Locate the cell with the specified text and output its (x, y) center coordinate. 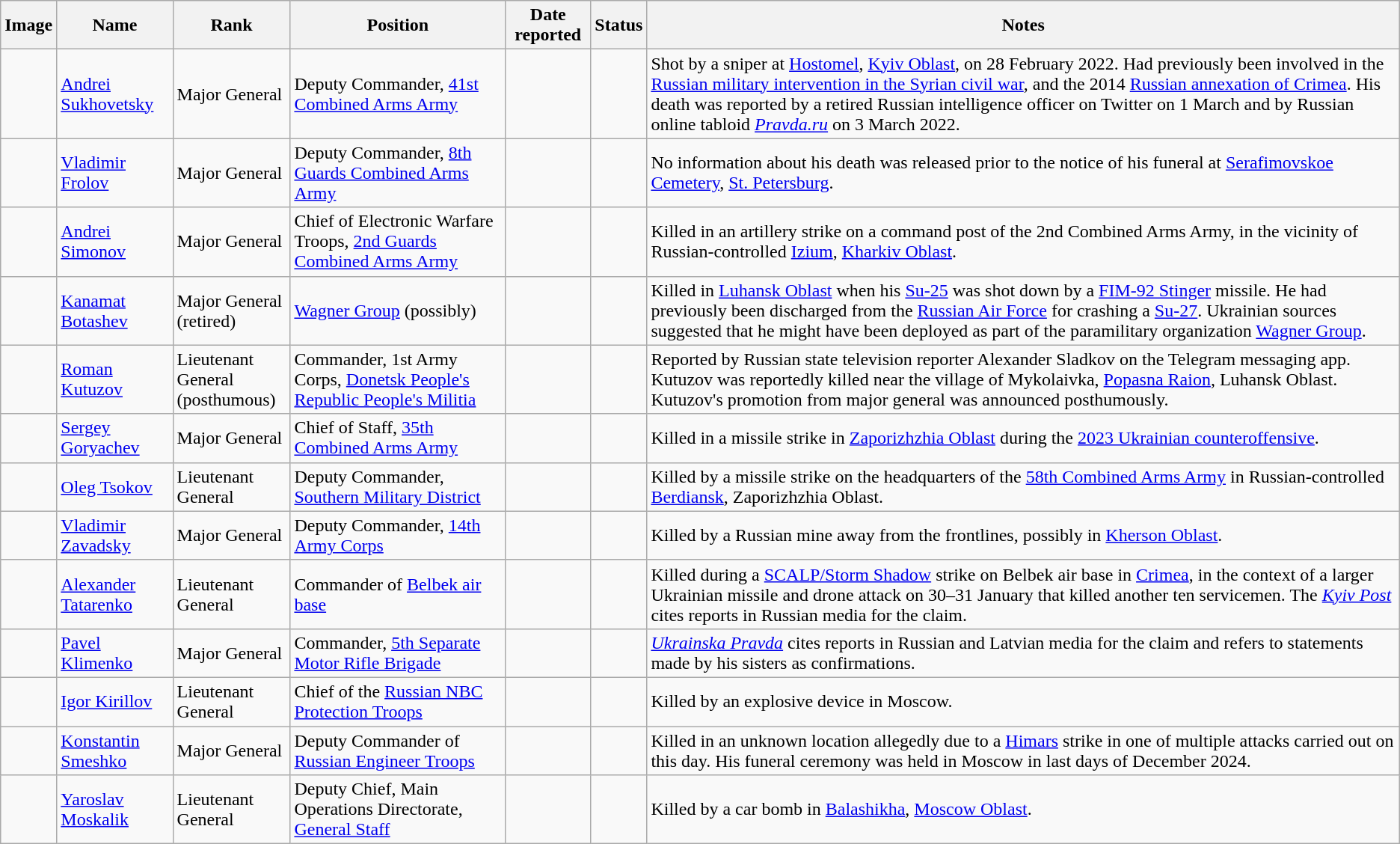
Commander, 1st Army Corps, Donetsk People's Republic People's Militia (398, 379)
Name (115, 25)
Chief of Staff, 35th Combined Arms Army (398, 438)
Deputy Commander of Russian Engineer Troops (398, 750)
Andrei Simonov (115, 242)
Killed by a car bomb in Balashikha, Moscow Oblast. (1023, 810)
Yaroslav Moskalik (115, 810)
Deputy Commander, 14th Army Corps (398, 536)
Commander of Belbek air base (398, 594)
Killed in an artillery strike on a command post of the 2nd Combined Arms Army, in the vicinity of Russian-controlled Izium, Kharkiv Oblast. (1023, 242)
Date reported (548, 25)
Deputy Commander, Southern Military District (398, 486)
Rank (232, 25)
Major General(retired) (232, 311)
Notes (1023, 25)
Position (398, 25)
Killed by a Russian mine away from the frontlines, possibly in Kherson Oblast. (1023, 536)
Kanamat Botashev (115, 311)
Chief of the Russian NBC Protection Troops (398, 702)
Vladimir Zavadsky (115, 536)
Pavel Klimenko (115, 652)
Killed by an explosive device in Moscow. (1023, 702)
Ukrainska Pravda cites reports in Russian and Latvian media for the claim and refers to statements made by his sisters as confirmations. (1023, 652)
Killed in a missile strike in Zaporizhzhia Oblast during the 2023 Ukrainian counteroffensive. (1023, 438)
Konstantin Smeshko (115, 750)
Commander, 5th Separate Motor Rifle Brigade (398, 652)
Lieutenant General (posthumous) (232, 379)
Killed by a missile strike on the headquarters of the 58th Combined Arms Army in Russian-controlled Berdiansk, Zaporizhzhia Oblast. (1023, 486)
Sergey Goryachev (115, 438)
Oleg Tsokov (115, 486)
Chief of Electronic Warfare Troops, 2nd Guards Combined Arms Army (398, 242)
Deputy Commander, 41st Combined Arms Army (398, 94)
No information about his death was released prior to the notice of his funeral at Serafimovskoe Cemetery, St. Petersburg. (1023, 173)
Status (619, 25)
Igor Kirillov (115, 702)
Vladimir Frolov (115, 173)
Roman Kutuzov (115, 379)
Wagner Group (possibly) (398, 311)
Andrei Sukhovetsky (115, 94)
Alexander Tatarenko (115, 594)
Image (28, 25)
Deputy Commander, 8th Guards Combined Arms Army (398, 173)
Deputy Chief, Main Operations Directorate, General Staff (398, 810)
